Provide the (x, y) coordinate of the cell's center where the given text is located.  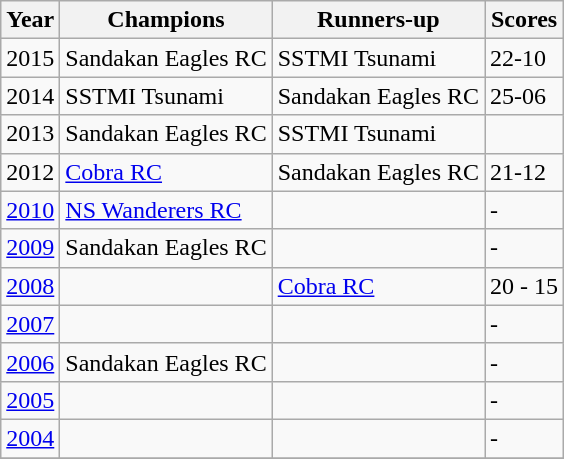
25-06 (524, 96)
Year (30, 20)
2014 (30, 96)
2008 (30, 286)
2015 (30, 58)
2009 (30, 248)
2012 (30, 172)
NS Wanderers RC (166, 210)
Scores (524, 20)
2007 (30, 324)
2004 (30, 438)
Champions (166, 20)
2006 (30, 362)
20 - 15 (524, 286)
2013 (30, 134)
2005 (30, 400)
21-12 (524, 172)
Runners-up (378, 20)
22-10 (524, 58)
2010 (30, 210)
